Return the (x, y) coordinate for the center point of the cell that contains the specified text.  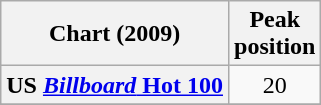
Chart (2009) (115, 34)
US Billboard Hot 100 (115, 85)
20 (275, 85)
Peakposition (275, 34)
